Scan for the cell matching the given text and deliver its (X, Y) coordinate at center. 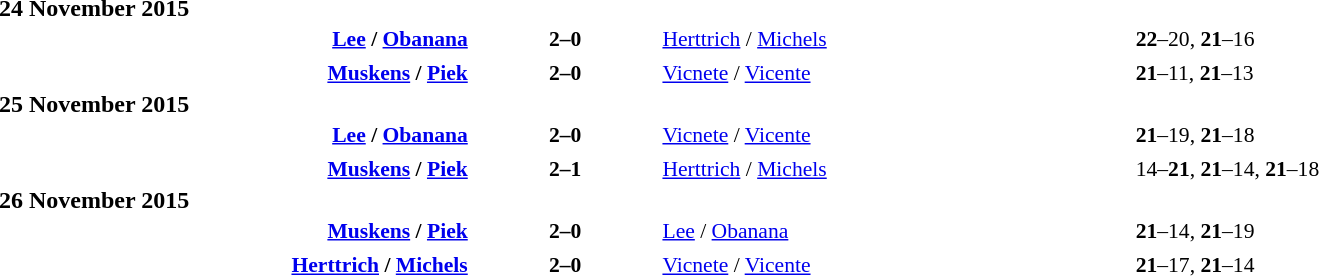
Lee / Obanana (897, 230)
2–1 (566, 169)
